Detect which cell encompasses the target text, then output its [x, y] center coordinate. 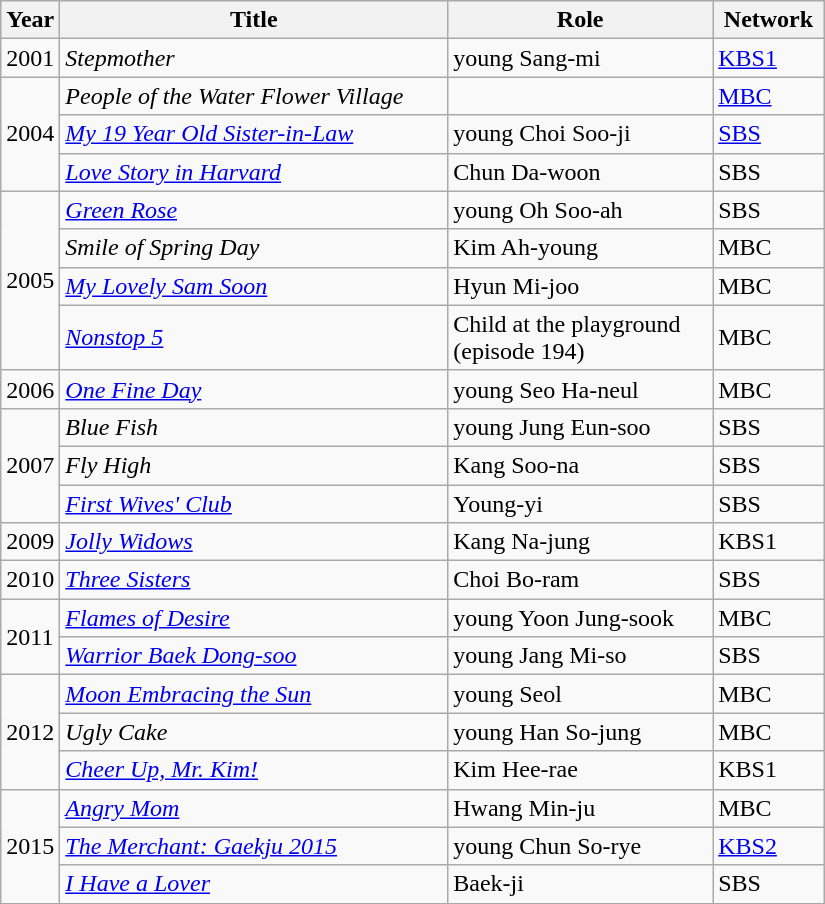
Jolly Widows [254, 542]
2004 [30, 134]
Young-yi [580, 503]
2010 [30, 580]
Chun Da-woon [580, 172]
Title [254, 20]
Stepmother [254, 58]
The Merchant: Gaekju 2015 [254, 846]
Baek-ji [580, 884]
Blue Fish [254, 427]
2007 [30, 465]
young Chun So-rye [580, 846]
Green Rose [254, 210]
young Choi Soo-ji [580, 134]
Ugly Cake [254, 732]
Hyun Mi-joo [580, 286]
Angry Mom [254, 808]
young Seo Ha-neul [580, 389]
Fly High [254, 465]
young Oh Soo-ah [580, 210]
First Wives' Club [254, 503]
young Seol [580, 694]
Kang Soo-na [580, 465]
Year [30, 20]
Three Sisters [254, 580]
Network [769, 20]
My Lovely Sam Soon [254, 286]
Kang Na-jung [580, 542]
Kim Ah-young [580, 248]
Flames of Desire [254, 618]
2009 [30, 542]
Hwang Min-ju [580, 808]
young Yoon Jung-sook [580, 618]
2011 [30, 637]
Moon Embracing the Sun [254, 694]
2001 [30, 58]
KBS2 [769, 846]
2015 [30, 846]
Cheer Up, Mr. Kim! [254, 770]
Choi Bo-ram [580, 580]
Smile of Spring Day [254, 248]
2005 [30, 280]
Role [580, 20]
Love Story in Harvard [254, 172]
Warrior Baek Dong-soo [254, 656]
I Have a Lover [254, 884]
One Fine Day [254, 389]
2006 [30, 389]
young Sang-mi [580, 58]
young Jung Eun-soo [580, 427]
young Han So-jung [580, 732]
People of the Water Flower Village [254, 96]
My 19 Year Old Sister-in-Law [254, 134]
Kim Hee-rae [580, 770]
Child at the playground (episode 194) [580, 338]
2012 [30, 732]
young Jang Mi-so [580, 656]
Nonstop 5 [254, 338]
